Scan for the cell matching the given text and deliver its (x, y) coordinate at center. 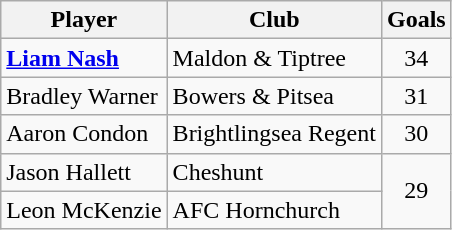
29 (416, 191)
Cheshunt (274, 172)
31 (416, 96)
Goals (416, 20)
Bowers & Pitsea (274, 96)
AFC Hornchurch (274, 210)
30 (416, 134)
Bradley Warner (84, 96)
34 (416, 58)
Maldon & Tiptree (274, 58)
Liam Nash (84, 58)
Jason Hallett (84, 172)
Leon McKenzie (84, 210)
Club (274, 20)
Brightlingsea Regent (274, 134)
Aaron Condon (84, 134)
Player (84, 20)
